Capture the cell that displays the provided text and extract its (x, y) central coordinate. 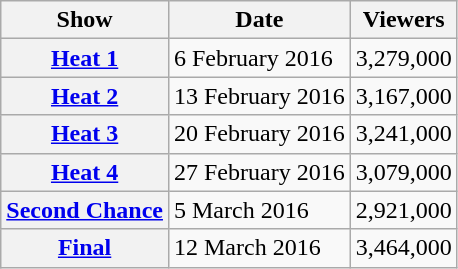
3,241,000 (404, 134)
3,464,000 (404, 248)
Heat 3 (85, 134)
27 February 2016 (259, 172)
Heat 2 (85, 96)
6 February 2016 (259, 58)
Viewers (404, 20)
20 February 2016 (259, 134)
3,167,000 (404, 96)
Heat 1 (85, 58)
3,279,000 (404, 58)
12 March 2016 (259, 248)
2,921,000 (404, 210)
Second Chance (85, 210)
5 March 2016 (259, 210)
Date (259, 20)
3,079,000 (404, 172)
Final (85, 248)
Show (85, 20)
Heat 4 (85, 172)
13 February 2016 (259, 96)
